For the text-containing cell, return its midpoint in [X, Y] coordinate format. 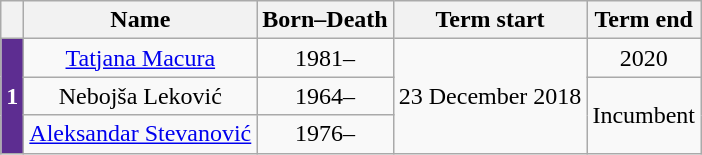
Nebojša Leković [140, 96]
Term end [644, 20]
Incumbent [644, 115]
Aleksandar Stevanović [140, 134]
Name [140, 20]
1976– [325, 134]
23 December 2018 [490, 96]
2020 [644, 58]
1981– [325, 58]
1964– [325, 96]
1 [12, 96]
Term start [490, 20]
Tatjana Macura [140, 58]
Born–Death [325, 20]
